Capture the cell that displays the provided text and extract its [x, y] central coordinate. 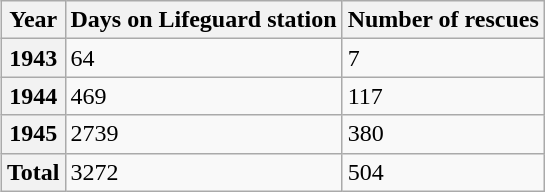
Total [33, 172]
7 [443, 58]
117 [443, 96]
1943 [33, 58]
64 [204, 58]
Year [33, 20]
1945 [33, 134]
2739 [204, 134]
3272 [204, 172]
1944 [33, 96]
Days on Lifeguard station [204, 20]
504 [443, 172]
469 [204, 96]
Number of rescues [443, 20]
380 [443, 134]
